Locate the cell with the specified text and output its [X, Y] center coordinate. 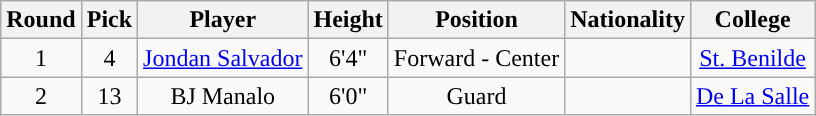
Guard [476, 96]
Jondan Salvador [223, 58]
De La Salle [752, 96]
St. Benilde [752, 58]
13 [109, 96]
6'4" [348, 58]
College [752, 20]
4 [109, 58]
1 [41, 58]
Nationality [628, 20]
Forward - Center [476, 58]
2 [41, 96]
Round [41, 20]
Pick [109, 20]
Player [223, 20]
Position [476, 20]
6'0" [348, 96]
BJ Manalo [223, 96]
Height [348, 20]
